Capture the cell that displays the provided text and extract its [X, Y] central coordinate. 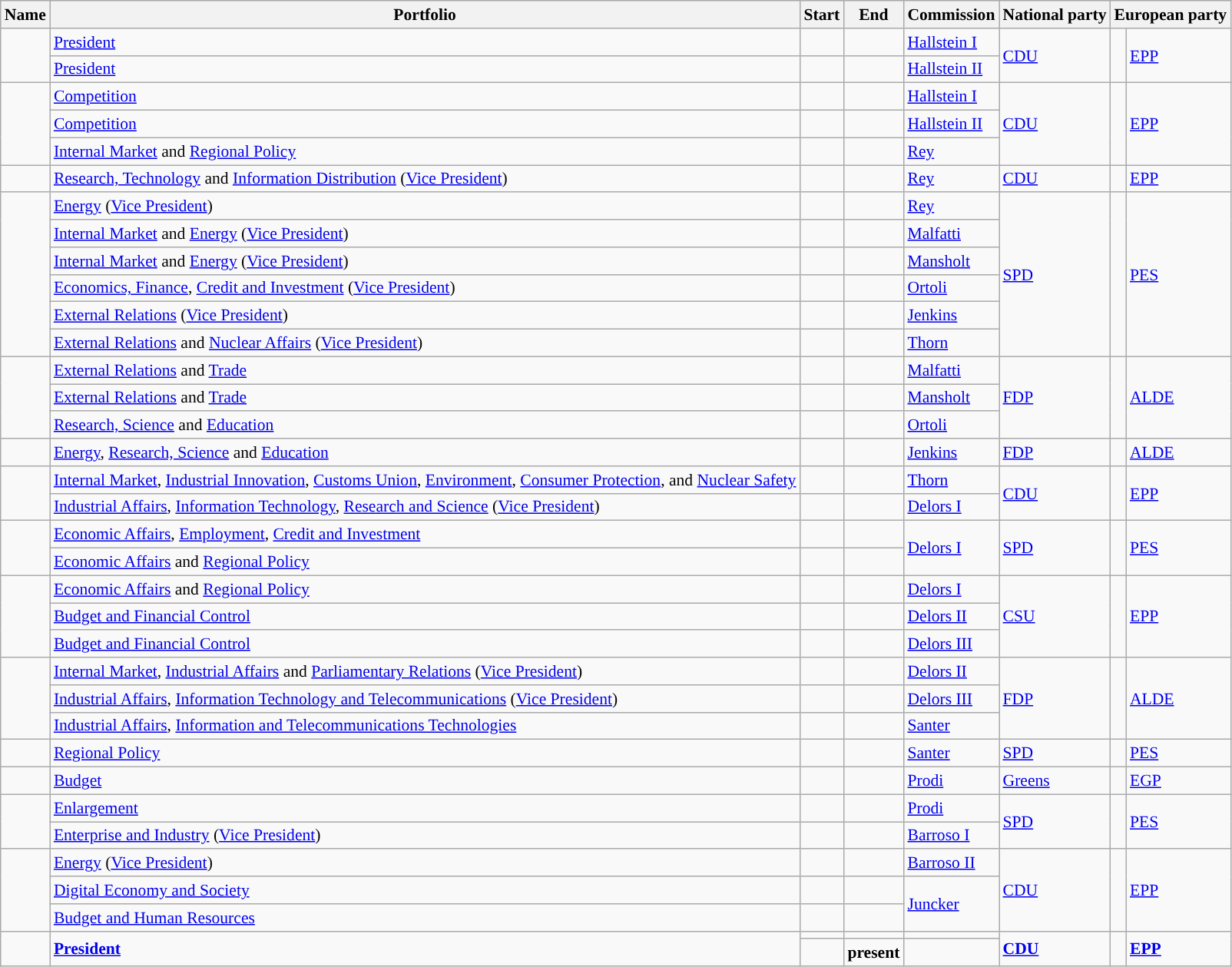
Start [822, 15]
End [873, 15]
External Relations (Vice President) [426, 316]
Enterprise and Industry (Vice President) [426, 836]
Regional Policy [426, 753]
Industrial Affairs, Information Technology and Telecommunications (Vice President) [426, 699]
Research, Science and Education [426, 426]
Economics, Finance, Credit and Investment (Vice President) [426, 288]
Name [25, 15]
Energy, Research, Science and Education [426, 452]
EGP [1178, 781]
Commission [951, 15]
Budget [426, 781]
Internal Market, Industrial Affairs and Parliamentary Relations (Vice President) [426, 671]
European party [1171, 15]
Research, Technology and Information Distribution (Vice President) [426, 179]
Budget and Human Resources [426, 918]
Greens [1054, 781]
Enlargement [426, 808]
Economic Affairs, Employment, Credit and Investment [426, 535]
Barroso I [951, 836]
National party [1054, 15]
present [873, 953]
Industrial Affairs, Information Technology, Research and Science (Vice President) [426, 507]
Internal Market, Industrial Innovation, Customs Union, Environment, Consumer Protection, and Nuclear Safety [426, 480]
Barroso II [951, 863]
CSU [1054, 616]
Juncker [951, 903]
External Relations and Nuclear Affairs (Vice President) [426, 343]
Portfolio [426, 15]
Industrial Affairs, Information and Telecommunications Technologies [426, 726]
Digital Economy and Society [426, 890]
Internal Market and Regional Policy [426, 151]
